Search for the cell housing the specified text and yield its (X, Y) center coordinate. 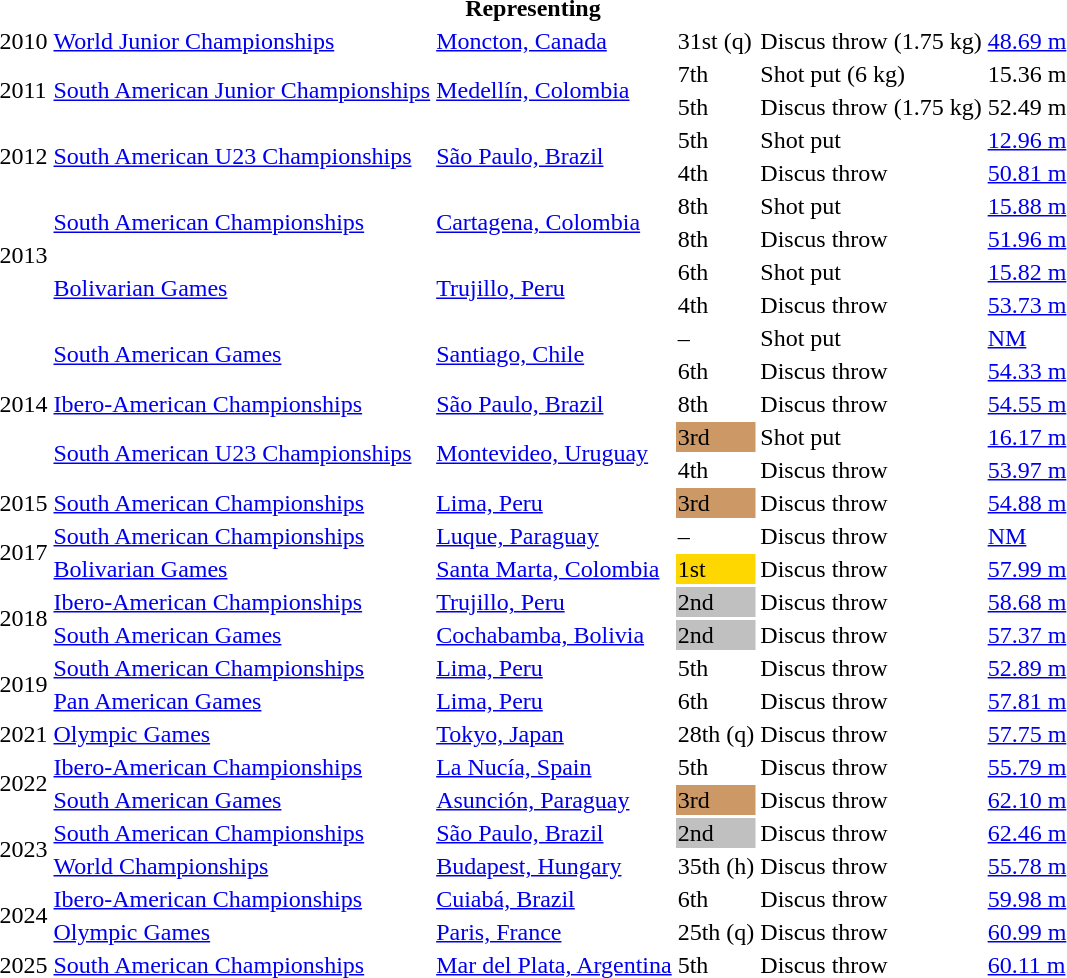
Pan American Games (242, 701)
1st (716, 569)
South American Junior Championships (242, 90)
Shot put (6 kg) (871, 74)
Budapest, Hungary (554, 866)
31st (q) (716, 41)
Moncton, Canada (554, 41)
Paris, France (554, 932)
Luque, Paraguay (554, 536)
Medellín, Colombia (554, 90)
Tokyo, Japan (554, 734)
World Championships (242, 866)
7th (716, 74)
Asunción, Paraguay (554, 800)
Cochabamba, Bolivia (554, 635)
World Junior Championships (242, 41)
La Nucía, Spain (554, 767)
28th (q) (716, 734)
Santa Marta, Colombia (554, 569)
25th (q) (716, 932)
35th (h) (716, 866)
Santiago, Chile (554, 354)
Cuiabá, Brazil (554, 899)
Cartagena, Colombia (554, 222)
Montevideo, Uruguay (554, 454)
